Determine the (X, Y) coordinate at the center of the cell enclosing the given text.  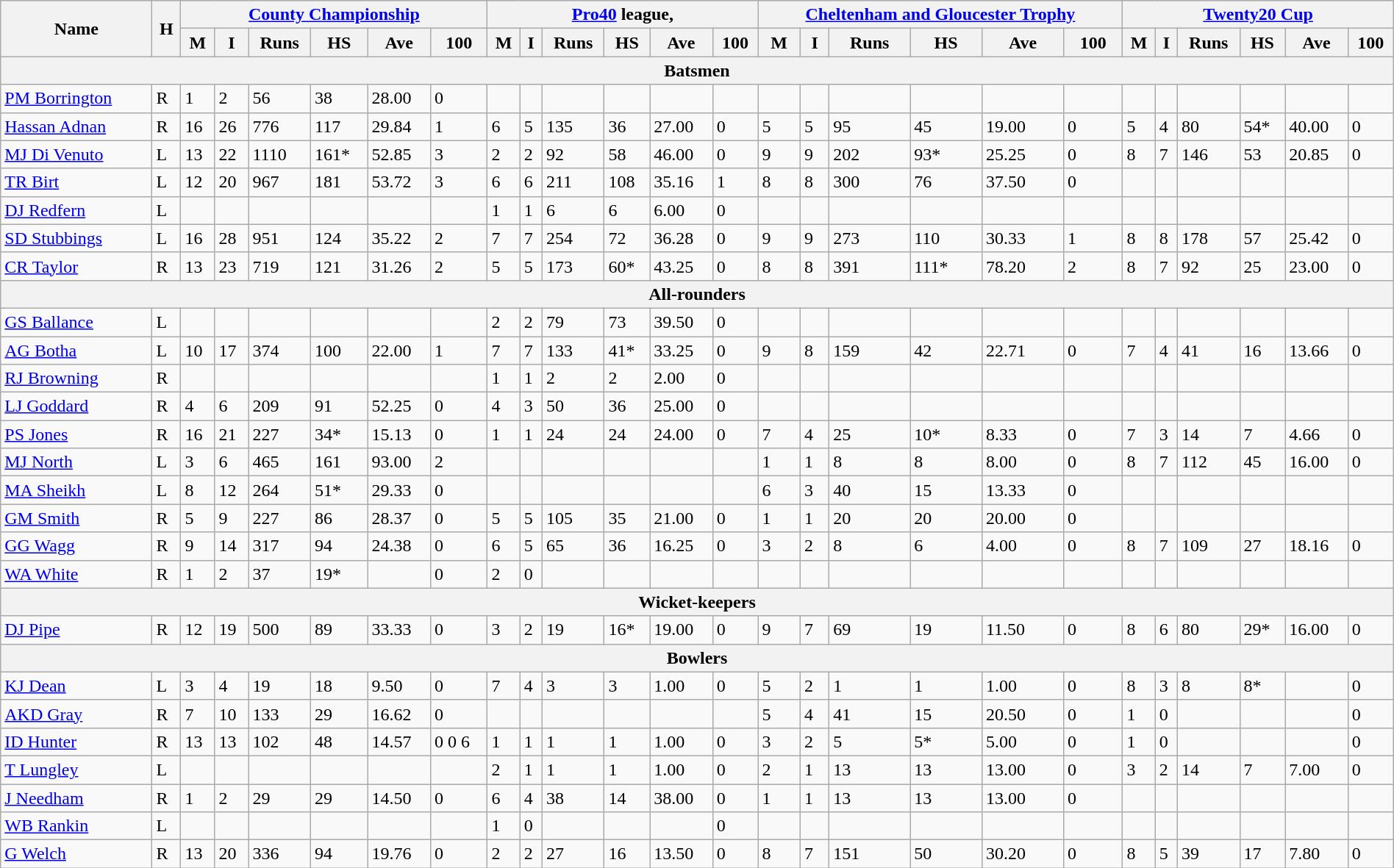
23 (232, 266)
124 (340, 238)
135 (573, 126)
30.20 (1022, 854)
86 (340, 518)
43.25 (681, 266)
Wicket-keepers (697, 602)
108 (627, 182)
40 (870, 490)
PM Borrington (76, 98)
72 (627, 238)
TR Birt (76, 182)
967 (279, 182)
151 (870, 854)
60* (627, 266)
GG Wagg (76, 546)
24.00 (681, 434)
57 (1262, 238)
20.85 (1316, 154)
8.33 (1022, 434)
25.00 (681, 406)
202 (870, 154)
13.50 (681, 854)
56 (279, 98)
48 (340, 742)
6.00 (681, 210)
25.42 (1316, 238)
28.37 (398, 518)
58 (627, 154)
46.00 (681, 154)
23.00 (1316, 266)
500 (279, 630)
112 (1209, 462)
AG Botha (76, 351)
7.00 (1316, 770)
RJ Browning (76, 379)
42 (946, 351)
13.33 (1022, 490)
13.66 (1316, 351)
19.76 (398, 854)
Batsmen (697, 71)
WA White (76, 574)
41* (627, 351)
209 (279, 406)
111* (946, 266)
51* (340, 490)
776 (279, 126)
374 (279, 351)
Cheltenham and Gloucester Trophy (940, 15)
91 (340, 406)
30.33 (1022, 238)
Name (76, 29)
93.00 (398, 462)
DJ Pipe (76, 630)
37 (279, 574)
16.25 (681, 546)
28 (232, 238)
GM Smith (76, 518)
254 (573, 238)
89 (340, 630)
178 (1209, 238)
10* (946, 434)
22.71 (1022, 351)
29* (1262, 630)
34* (340, 434)
8.00 (1022, 462)
39.50 (681, 322)
31.26 (398, 266)
25.25 (1022, 154)
7.80 (1316, 854)
22 (232, 154)
35 (627, 518)
109 (1209, 546)
69 (870, 630)
40.00 (1316, 126)
117 (340, 126)
264 (279, 490)
21.00 (681, 518)
Bowlers (697, 658)
18 (340, 686)
J Needham (76, 797)
35.22 (398, 238)
MA Sheikh (76, 490)
73 (627, 322)
2.00 (681, 379)
33.33 (398, 630)
KJ Dean (76, 686)
317 (279, 546)
LJ Goddard (76, 406)
65 (573, 546)
951 (279, 238)
465 (279, 462)
GS Ballance (76, 322)
4.66 (1316, 434)
105 (573, 518)
79 (573, 322)
102 (279, 742)
20.00 (1022, 518)
33.25 (681, 351)
ID Hunter (76, 742)
4.00 (1022, 546)
22.00 (398, 351)
AKD Gray (76, 714)
53.72 (398, 182)
336 (279, 854)
MJ Di Venuto (76, 154)
181 (340, 182)
Hassan Adnan (76, 126)
0 0 6 (459, 742)
H (166, 29)
146 (1209, 154)
24.38 (398, 546)
28.00 (398, 98)
20.50 (1022, 714)
36.28 (681, 238)
54* (1262, 126)
16* (627, 630)
Twenty20 Cup (1258, 15)
26 (232, 126)
1110 (279, 154)
County Championship (334, 15)
39 (1209, 854)
52.25 (398, 406)
161 (340, 462)
95 (870, 126)
38.00 (681, 797)
MJ North (76, 462)
29.84 (398, 126)
300 (870, 182)
719 (279, 266)
21 (232, 434)
15.13 (398, 434)
G Welch (76, 854)
5.00 (1022, 742)
5* (946, 742)
121 (340, 266)
T Lungley (76, 770)
SD Stubbings (76, 238)
19* (340, 574)
All-rounders (697, 294)
53 (1262, 154)
18.16 (1316, 546)
8* (1262, 686)
391 (870, 266)
161* (340, 154)
52.85 (398, 154)
76 (946, 182)
CR Taylor (76, 266)
35.16 (681, 182)
93* (946, 154)
29.33 (398, 490)
14.57 (398, 742)
110 (946, 238)
11.50 (1022, 630)
DJ Redfern (76, 210)
14.50 (398, 797)
27.00 (681, 126)
16.62 (398, 714)
Pro40 league, (623, 15)
PS Jones (76, 434)
173 (573, 266)
37.50 (1022, 182)
273 (870, 238)
211 (573, 182)
WB Rankin (76, 826)
78.20 (1022, 266)
159 (870, 351)
9.50 (398, 686)
